For the text-containing cell, return its midpoint in (x, y) coordinate format. 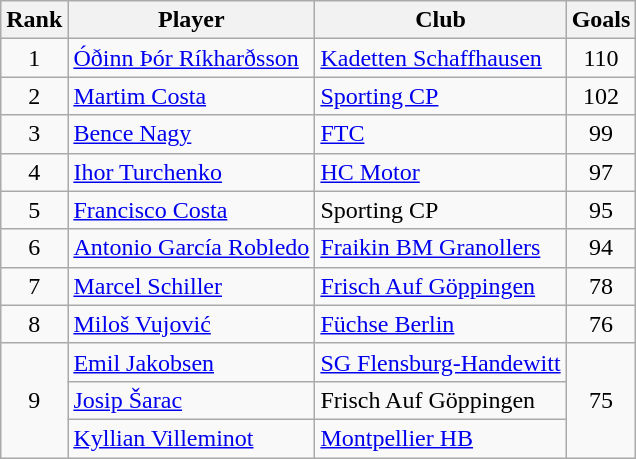
110 (601, 58)
75 (601, 400)
Francisco Costa (192, 210)
5 (34, 210)
HC Motor (440, 172)
1 (34, 58)
Rank (34, 20)
Marcel Schiller (192, 286)
SG Flensburg-Handewitt (440, 362)
Montpellier HB (440, 438)
Miloš Vujović (192, 324)
Bence Nagy (192, 134)
6 (34, 248)
Antonio García Robledo (192, 248)
97 (601, 172)
Club (440, 20)
Ihor Turchenko (192, 172)
102 (601, 96)
78 (601, 286)
Óðinn Þór Ríkharðsson (192, 58)
Kyllian Villeminot (192, 438)
95 (601, 210)
FTC (440, 134)
4 (34, 172)
Player (192, 20)
Emil Jakobsen (192, 362)
Füchse Berlin (440, 324)
7 (34, 286)
Fraikin BM Granollers (440, 248)
99 (601, 134)
76 (601, 324)
Martim Costa (192, 96)
3 (34, 134)
8 (34, 324)
Josip Šarac (192, 400)
Kadetten Schaffhausen (440, 58)
94 (601, 248)
Goals (601, 20)
2 (34, 96)
9 (34, 400)
